Determine the [x, y] coordinate at the center of the cell enclosing the given text.  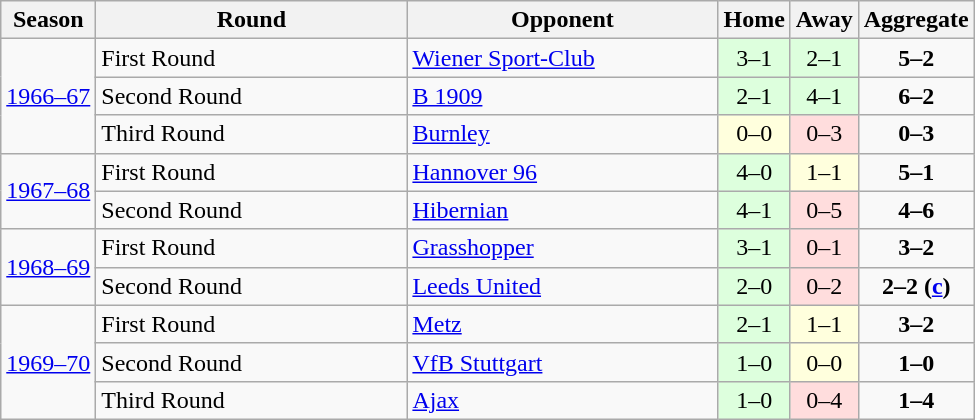
Home [754, 20]
Wiener Sport-Club [562, 58]
0–4 [824, 400]
1–4 [916, 400]
5–1 [916, 172]
4–6 [916, 210]
0–1 [824, 248]
Burnley [562, 134]
Opponent [562, 20]
Leeds United [562, 286]
6–2 [916, 96]
Hibernian [562, 210]
1966–67 [48, 96]
B 1909 [562, 96]
2–0 [754, 286]
Season [48, 20]
VfB Stuttgart [562, 362]
1969–70 [48, 362]
Hannover 96 [562, 172]
4–0 [754, 172]
0–2 [824, 286]
Metz [562, 324]
1968–69 [48, 267]
5–2 [916, 58]
Away [824, 20]
0–5 [824, 210]
Round [252, 20]
2–2 (c) [916, 286]
Grasshopper [562, 248]
1967–68 [48, 191]
Aggregate [916, 20]
Ajax [562, 400]
